Pinpoint the cell where the given text exists, returning its (x, y) midpoint coordinate. 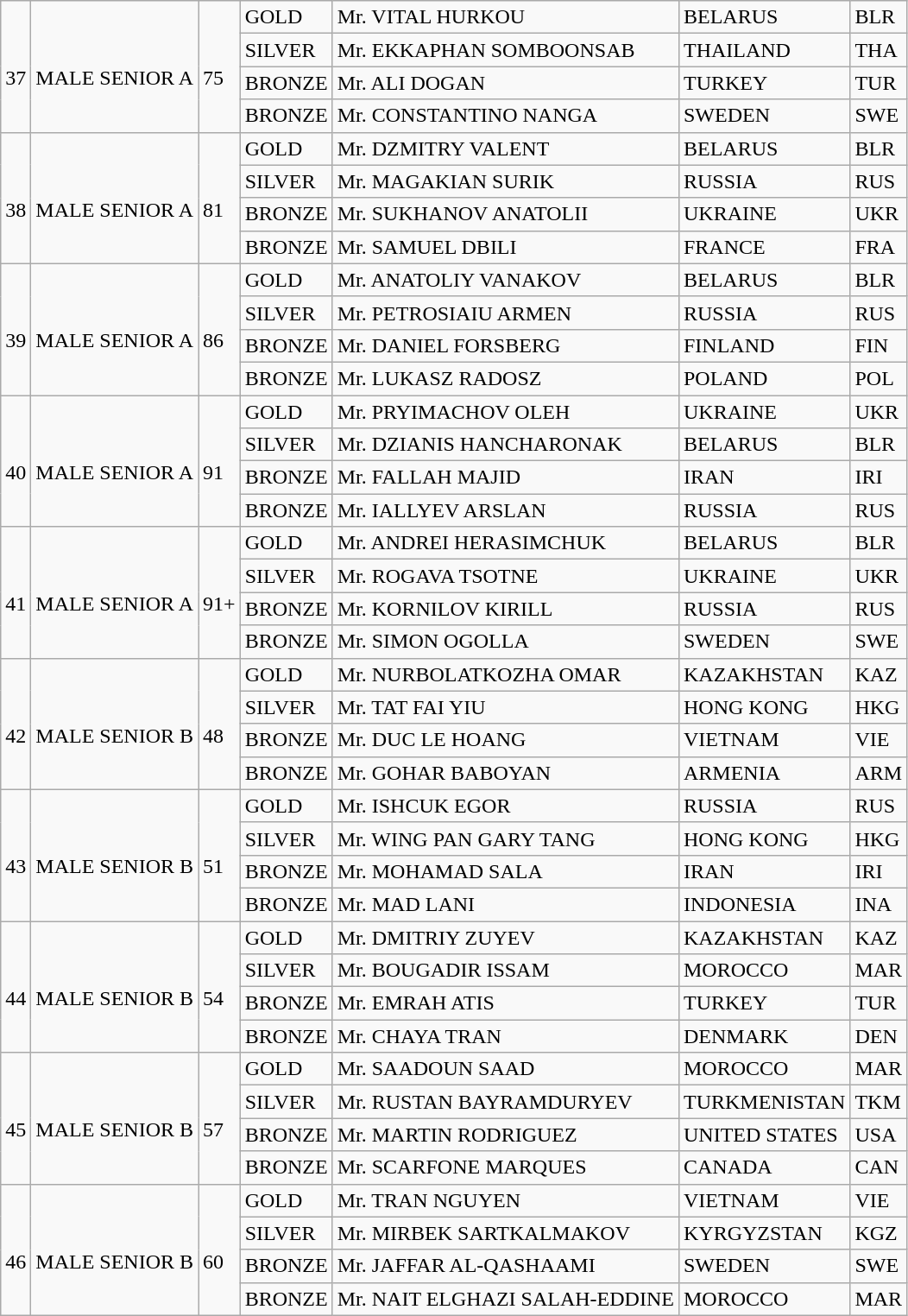
Mr. FALLAH MAJID (506, 478)
Mr. WING PAN GARY TANG (506, 838)
ARM (879, 773)
Mr. DZIANIS HANCHARONAK (506, 445)
Mr. KORNILOV KIRILL (506, 609)
Mr. ANATOLIY VANAKOV (506, 280)
40 (16, 461)
57 (219, 1118)
51 (219, 855)
42 (16, 724)
TURKMENISTAN (764, 1102)
KYRGYZSTAN (764, 1233)
86 (219, 329)
48 (219, 724)
UNITED STATES (764, 1135)
41 (16, 592)
USA (879, 1135)
Mr. DUC LE HOANG (506, 740)
45 (16, 1118)
Mr. EMRAH ATIS (506, 1003)
46 (16, 1250)
THA (879, 50)
44 (16, 986)
Mr. DMITRIY ZUYEV (506, 937)
Mr. DZMITRY VALENT (506, 149)
Mr. PETROSIAIU ARMEN (506, 313)
54 (219, 986)
Mr. ALI DOGAN (506, 83)
Mr. ROGAVA TSOTNE (506, 576)
Mr. SCARFONE MARQUES (506, 1167)
DENMARK (764, 1036)
Mr. NAIT ELGHAZI SALAH-EDDINE (506, 1299)
CAN (879, 1167)
43 (16, 855)
Mr. NURBOLATKOZHA OMAR (506, 674)
Mr. SAMUEL DBILI (506, 247)
75 (219, 66)
FRA (879, 247)
FINLAND (764, 345)
Mr. LUKASZ RADOSZ (506, 378)
Mr. PRYIMACHOV OLEH (506, 412)
INA (879, 904)
Mr. MAD LANI (506, 904)
CANADA (764, 1167)
Mr. BOUGADIR ISSAM (506, 971)
38 (16, 198)
POL (879, 378)
Mr. TAT FAI YIU (506, 707)
Mr. MIRBEK SARTKALMAKOV (506, 1233)
Mr. ANDREI HERASIMCHUK (506, 543)
INDONESIA (764, 904)
Mr. JAFFAR AL-QASHAAMI (506, 1266)
91+ (219, 592)
91 (219, 461)
Mr. VITAL HURKOU (506, 17)
Mr. GOHAR BABOYAN (506, 773)
60 (219, 1250)
Mr. EKKAPHAN SOMBOONSAB (506, 50)
KGZ (879, 1233)
FRANCE (764, 247)
Mr. MOHAMAD SALA (506, 871)
Mr. ISHCUK EGOR (506, 806)
39 (16, 329)
ARMENIA (764, 773)
THAILAND (764, 50)
Mr. IALLYEV ARSLAN (506, 510)
Mr. MAGAKIAN SURIK (506, 181)
POLAND (764, 378)
37 (16, 66)
81 (219, 198)
Mr. CHAYA TRAN (506, 1036)
Mr. MARTIN RODRIGUEZ (506, 1135)
TKM (879, 1102)
Mr. CONSTANTINO NANGA (506, 116)
Mr. SAADOUN SAAD (506, 1069)
Mr. RUSTAN BAYRAMDURYEV (506, 1102)
DEN (879, 1036)
Mr. TRAN NGUYEN (506, 1200)
Mr. SIMON OGOLLA (506, 642)
Mr. DANIEL FORSBERG (506, 345)
FIN (879, 345)
Mr. SUKHANOV ANATOLII (506, 214)
